Determine the (x, y) coordinate at the center of the cell enclosing the given text.  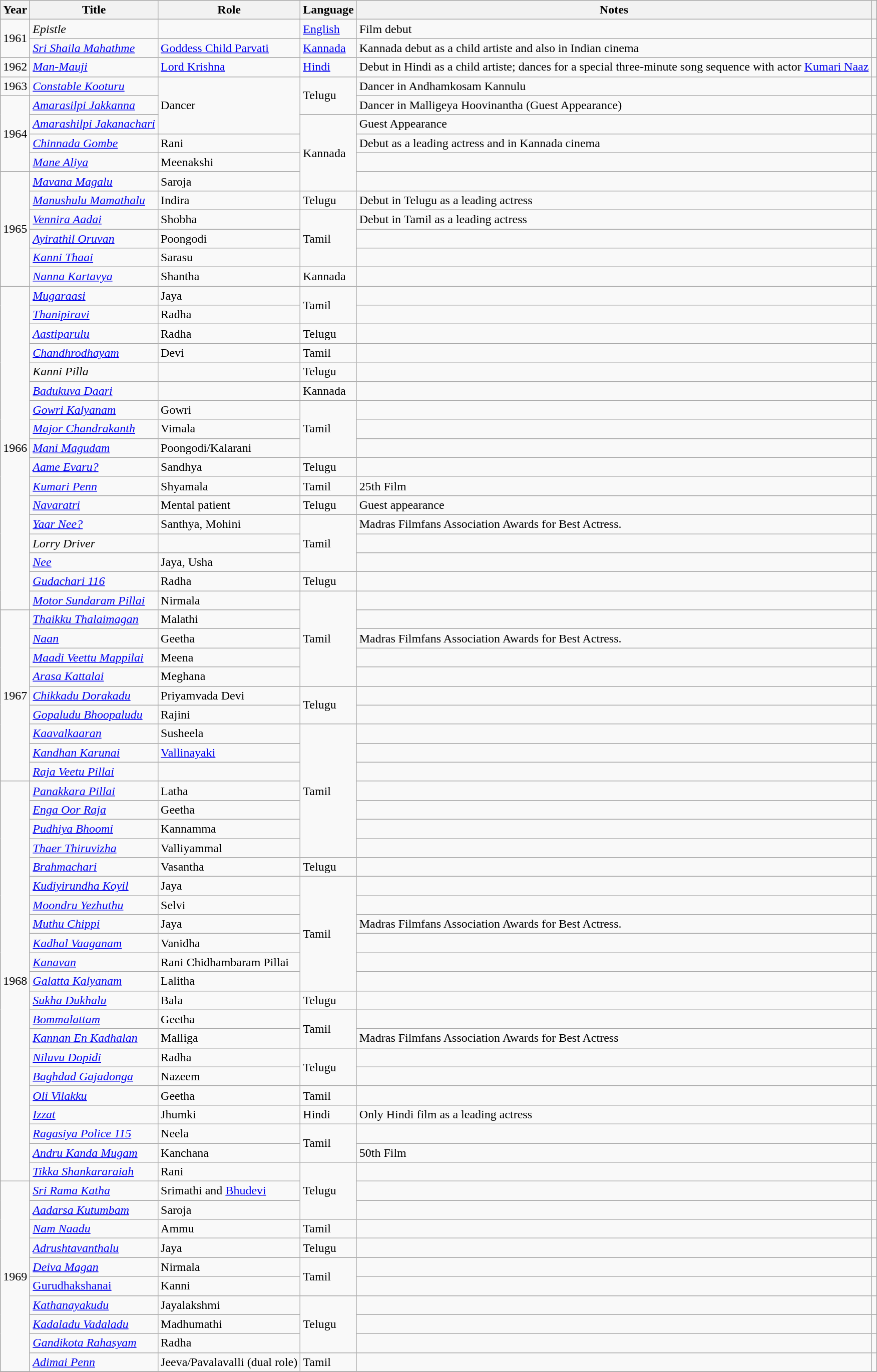
Kadaladu Vadaladu (94, 1324)
Debut as a leading actress and in Kannada cinema (614, 143)
Chinnada Gombe (94, 143)
Chandhrodhayam (94, 353)
Priyamvada Devi (229, 696)
1961 (15, 39)
Title (94, 10)
Meenakshi (229, 162)
Rajini (229, 715)
Kadhal Vaaganam (94, 943)
Poongodi (229, 239)
Sarasu (229, 258)
Debut in Hindi as a child artiste; dances for a special three-minute song sequence with actor Kumari Naaz (614, 67)
Manushulu Mamathalu (94, 200)
Malathi (229, 619)
Thaer Thiruvizha (94, 848)
Kudiyirundha Koyil (94, 886)
Epistle (94, 29)
Enga Oor Raja (94, 810)
1964 (15, 134)
Major Chandrakanth (94, 429)
Vasantha (229, 867)
Man-Mauji (94, 67)
Gudachari 116 (94, 581)
Pudhiya Bhoomi (94, 829)
Kannamma (229, 829)
Bommalattam (94, 1019)
Baghdad Gajadonga (94, 1076)
Yaar Nee? (94, 524)
Vanidha (229, 943)
Amarasilpi Jakkanna (94, 105)
1963 (15, 86)
Ammu (229, 1229)
Panakkara Pillai (94, 791)
Thanipiravi (94, 315)
Tikka Shankararaiah (94, 1172)
Ayirathil Oruvan (94, 239)
Arasa Kattalai (94, 676)
Nanna Kartavya (94, 277)
Vallinayaki (229, 753)
Shobha (229, 219)
Notes (614, 10)
Nazeem (229, 1076)
Devi (229, 353)
Language (328, 10)
Badukuva Daari (94, 391)
Malliga (229, 1038)
Mugaraasi (94, 296)
Guest appearance (614, 505)
25th Film (614, 486)
Amarashilpi Jakanachari (94, 124)
Izzat (94, 1114)
Motor Sundaram Pillai (94, 600)
Gowri (229, 410)
Brahmachari (94, 867)
Shyamala (229, 486)
Galatta Kalyanam (94, 981)
Kaavalkaaran (94, 734)
1967 (15, 696)
Chikkadu Dorakadu (94, 696)
Only Hindi film as a leading actress (614, 1114)
Bala (229, 1000)
Kandhan Karunai (94, 753)
Aastiparulu (94, 334)
Lord Krishna (229, 67)
Debut in Tamil as a leading actress (614, 219)
Navaratri (94, 505)
Debut in Telugu as a leading actress (614, 200)
Vennira Aadai (94, 219)
Aadarsa Kutumbam (94, 1210)
Lalitha (229, 981)
Dancer in Malligeya Hoovinantha (Guest Appearance) (614, 105)
Kanni Thaai (94, 258)
Santhya, Mohini (229, 524)
Film debut (614, 29)
Valliyammal (229, 848)
Goddess Child Parvati (229, 48)
50th Film (614, 1152)
Mane Aliya (94, 162)
Deiva Magan (94, 1267)
Kanchana (229, 1152)
Sri Shaila Mahathme (94, 48)
Rani Chidhambaram Pillai (229, 962)
Shantha (229, 277)
Aame Evaru? (94, 467)
Selvi (229, 905)
Adimai Penn (94, 1362)
Srimathi and Bhudevi (229, 1191)
Constable Kooturu (94, 86)
Thaikku Thalaimagan (94, 619)
Susheela (229, 734)
Madhumathi (229, 1324)
Adrushtavanthalu (94, 1248)
Jaya, Usha (229, 562)
Kumari Penn (94, 486)
Meghana (229, 676)
Naan (94, 638)
Gowri Kalyanam (94, 410)
Role (229, 10)
Jeeva/Pavalavalli (dual role) (229, 1362)
Ragasiya Police 115 (94, 1133)
Dancer in Andhamkosam Kannulu (614, 86)
Kanni Pilla (94, 372)
Jayalakshmi (229, 1305)
Kanavan (94, 962)
Jhumki (229, 1114)
Nam Naadu (94, 1229)
Vimala (229, 429)
Kanni (229, 1286)
1968 (15, 981)
Year (15, 10)
Sandhya (229, 467)
Oli Vilakku (94, 1095)
Kannan En Kadhalan (94, 1038)
Muthu Chippi (94, 924)
Indira (229, 200)
1969 (15, 1277)
Latha (229, 791)
Raja Veetu Pillai (94, 772)
Sukha Dukhalu (94, 1000)
Mani Magudam (94, 448)
Gurudhakshanai (94, 1286)
Mavana Magalu (94, 181)
Neela (229, 1133)
1962 (15, 67)
Madras Filmfans Association Awards for Best Actress (614, 1038)
Meena (229, 657)
Nee (94, 562)
Moondru Yezhuthu (94, 905)
1965 (15, 229)
Kathanayakudu (94, 1305)
Niluvu Dopidi (94, 1057)
English (328, 29)
Gopaludu Bhoopaludu (94, 715)
Andru Kanda Mugam (94, 1152)
Maadi Veettu Mappilai (94, 657)
Kannada debut as a child artiste and also in Indian cinema (614, 48)
1966 (15, 448)
Mental patient (229, 505)
Sri Rama Katha (94, 1191)
Gandikota Rahasyam (94, 1343)
Dancer (229, 105)
Guest Appearance (614, 124)
Poongodi/Kalarani (229, 448)
Lorry Driver (94, 543)
